Extract the [x, y] coordinate from the center of the cell holding the provided text.  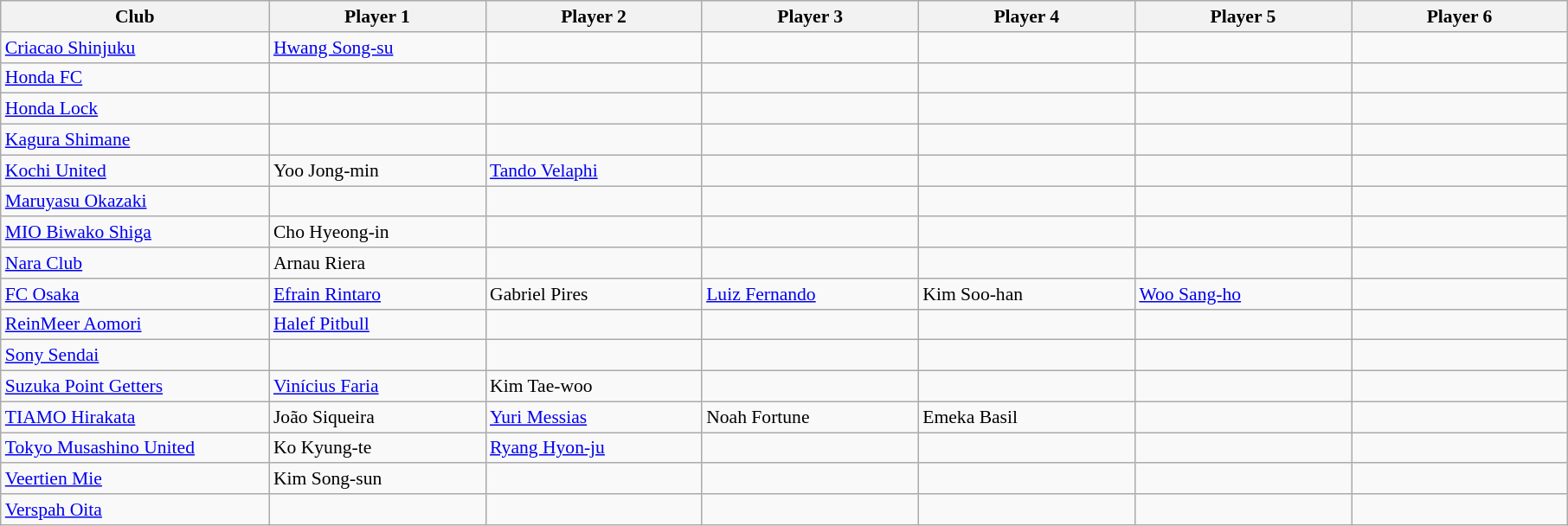
Ryang Hyon-ju [594, 448]
Maruyasu Okazaki [135, 202]
Gabriel Pires [594, 294]
Vinícius Faria [377, 387]
Emeka Basil [1026, 417]
Cho Hyeong-in [377, 233]
Ko Kyung-te [377, 448]
Nara Club [135, 263]
Player 4 [1026, 16]
Kim Tae-woo [594, 387]
João Siqueira [377, 417]
Yoo Jong-min [377, 170]
Luiz Fernando [810, 294]
Yuri Messias [594, 417]
Suzuka Point Getters [135, 387]
Arnau Riera [377, 263]
MIO Biwako Shiga [135, 233]
Player 2 [594, 16]
FC Osaka [135, 294]
Honda FC [135, 78]
Woo Sang-ho [1243, 294]
ReinMeer Aomori [135, 324]
Sony Sendai [135, 356]
Kim Soo-han [1026, 294]
Veertien Mie [135, 479]
Honda Lock [135, 109]
Kim Song-sun [377, 479]
Club [135, 16]
Criacao Shinjuku [135, 48]
Noah Fortune [810, 417]
Player 3 [810, 16]
TIAMO Hirakata [135, 417]
Tando Velaphi [594, 170]
Kochi United [135, 170]
Hwang Song-su [377, 48]
Efrain Rintaro [377, 294]
Kagura Shimane [135, 140]
Player 6 [1460, 16]
Verspah Oita [135, 510]
Player 5 [1243, 16]
Halef Pitbull [377, 324]
Player 1 [377, 16]
Tokyo Musashino United [135, 448]
